Provide the (x, y) coordinate of the cell's center where the given text is located.  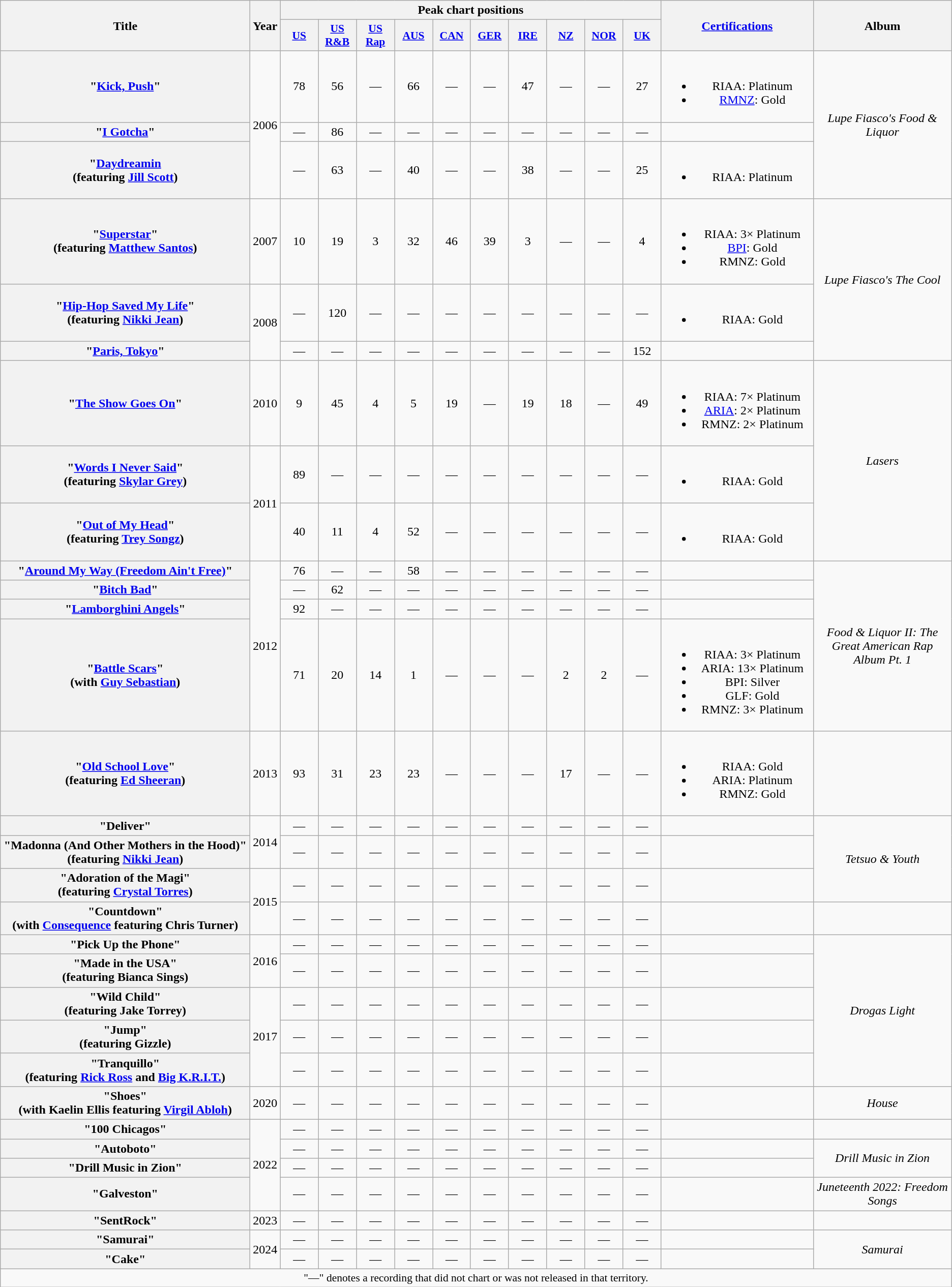
RIAA: 3× PlatinumARIA: 13× PlatinumBPI: SilverGLF: GoldRMNZ: 3× Platinum (737, 675)
63 (338, 170)
"Deliver" (125, 826)
USRap (375, 36)
CAN (452, 36)
RIAA: 3× PlatinumBPI: GoldRMNZ: Gold (737, 241)
152 (642, 351)
25 (642, 170)
"Paris, Tokyo" (125, 351)
20 (338, 675)
52 (414, 532)
Tetsuo & Youth (882, 859)
Drogas Light (882, 1010)
31 (338, 774)
"Daydreamin(featuring Jill Scott) (125, 170)
IRE (528, 36)
"Adoration of the Magi" (featuring Crystal Torres) (125, 885)
Title (125, 25)
71 (299, 675)
RIAA: PlatinumRMNZ: Gold (737, 86)
Album (882, 25)
RIAA: 7× PlatinumARIA: 2× PlatinumRMNZ: 2× Platinum (737, 403)
"Madonna (And Other Mothers in the Hood)"(featuring Nikki Jean) (125, 852)
120 (338, 312)
"SentRock" (125, 1220)
"Superstar"(featuring Matthew Santos) (125, 241)
UK (642, 36)
5 (414, 403)
"Pick Up the Phone" (125, 944)
"Around My Way (Freedom Ain't Free)" (125, 570)
2022 (265, 1164)
NOR (604, 36)
"Bitch Bad" (125, 590)
Samurai (882, 1249)
2023 (265, 1220)
14 (375, 675)
89 (299, 474)
"—" denotes a recording that did not chart or was not released in that territory. (476, 1278)
"Out of My Head"(featuring Trey Songz) (125, 532)
GER (489, 36)
2020 (265, 1102)
10 (299, 241)
38 (528, 170)
"Made in the USA"(featuring Bianca Sings) (125, 970)
11 (338, 532)
"Countdown" (with Consequence featuring Chris Turner) (125, 918)
66 (414, 86)
AUS (414, 36)
2012 (265, 646)
Certifications (737, 25)
39 (489, 241)
78 (299, 86)
2008 (265, 322)
Year (265, 25)
"Old School Love"(featuring Ed Sheeran) (125, 774)
"Words I Never Said"(featuring Skylar Grey) (125, 474)
RIAA: Platinum (737, 170)
76 (299, 570)
2024 (265, 1249)
93 (299, 774)
"The Show Goes On" (125, 403)
32 (414, 241)
"Shoes"(with Kaelin Ellis featuring Virgil Abloh) (125, 1102)
"Cake" (125, 1259)
"I Gotcha" (125, 132)
2017 (265, 1036)
56 (338, 86)
"Kick, Push" (125, 86)
"Autoboto" (125, 1149)
Juneteenth 2022: Freedom Songs (882, 1194)
RIAA: GoldARIA: PlatinumRMNZ: Gold (737, 774)
Lasers (882, 461)
"Lamborghini Angels" (125, 609)
Drill Music in Zion (882, 1158)
46 (452, 241)
"100 Chicagos" (125, 1129)
45 (338, 403)
US (299, 36)
"Tranquillo"(featuring Rick Ross and Big K.R.I.T.) (125, 1070)
2015 (265, 902)
2014 (265, 842)
49 (642, 403)
USR&B (338, 36)
18 (566, 403)
House (882, 1102)
"Drill Music in Zion" (125, 1168)
2011 (265, 503)
92 (299, 609)
Peak chart positions (471, 10)
NZ (566, 36)
"Hip-Hop Saved My Life"(featuring Nikki Jean) (125, 312)
9 (299, 403)
27 (642, 86)
62 (338, 590)
2013 (265, 774)
Lupe Fiasco's The Cool (882, 280)
2010 (265, 403)
47 (528, 86)
"Battle Scars"(with Guy Sebastian) (125, 675)
"Wild Child"(featuring Jake Torrey) (125, 1004)
"Jump"(featuring Gizzle) (125, 1036)
Food & Liquor II: The Great American Rap Album Pt. 1 (882, 646)
58 (414, 570)
2007 (265, 241)
1 (414, 675)
"Galveston" (125, 1194)
86 (338, 132)
2016 (265, 961)
Lupe Fiasco's Food & Liquor (882, 125)
2006 (265, 125)
17 (566, 774)
"Samurai" (125, 1240)
